Pinpoint the cell where the given text exists, returning its (X, Y) midpoint coordinate. 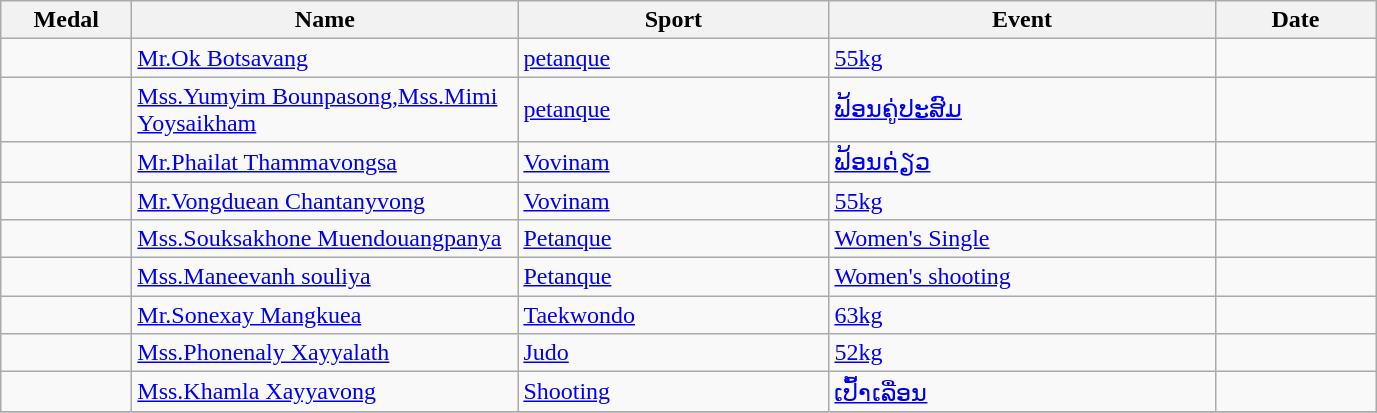
ເປົ້າເລື່ອນ (1022, 392)
Women's Single (1022, 239)
Judo (674, 353)
Event (1022, 20)
Mss.Khamla Xayyavong (325, 392)
63kg (1022, 315)
ຟ້ອນຄູ່ປະສົມ (1022, 110)
Name (325, 20)
Sport (674, 20)
Mr.Phailat Thammavongsa (325, 162)
Mss.Yumyim Bounpasong,Mss.Mimi Yoysaikham (325, 110)
Women's shooting (1022, 277)
Date (1296, 20)
Shooting (674, 392)
Taekwondo (674, 315)
Mr.Vongduean Chantanyvong (325, 201)
Mss.Souksakhone Muendouangpanya (325, 239)
Mr.Sonexay Mangkuea (325, 315)
Mss.Phonenaly Xayyalath (325, 353)
Mr.Ok Botsavang (325, 58)
52kg (1022, 353)
ຟ້ອນດ່ຽວ (1022, 162)
Medal (66, 20)
Mss.Maneevanh souliya (325, 277)
